For the text-containing cell, return its midpoint in (x, y) coordinate format. 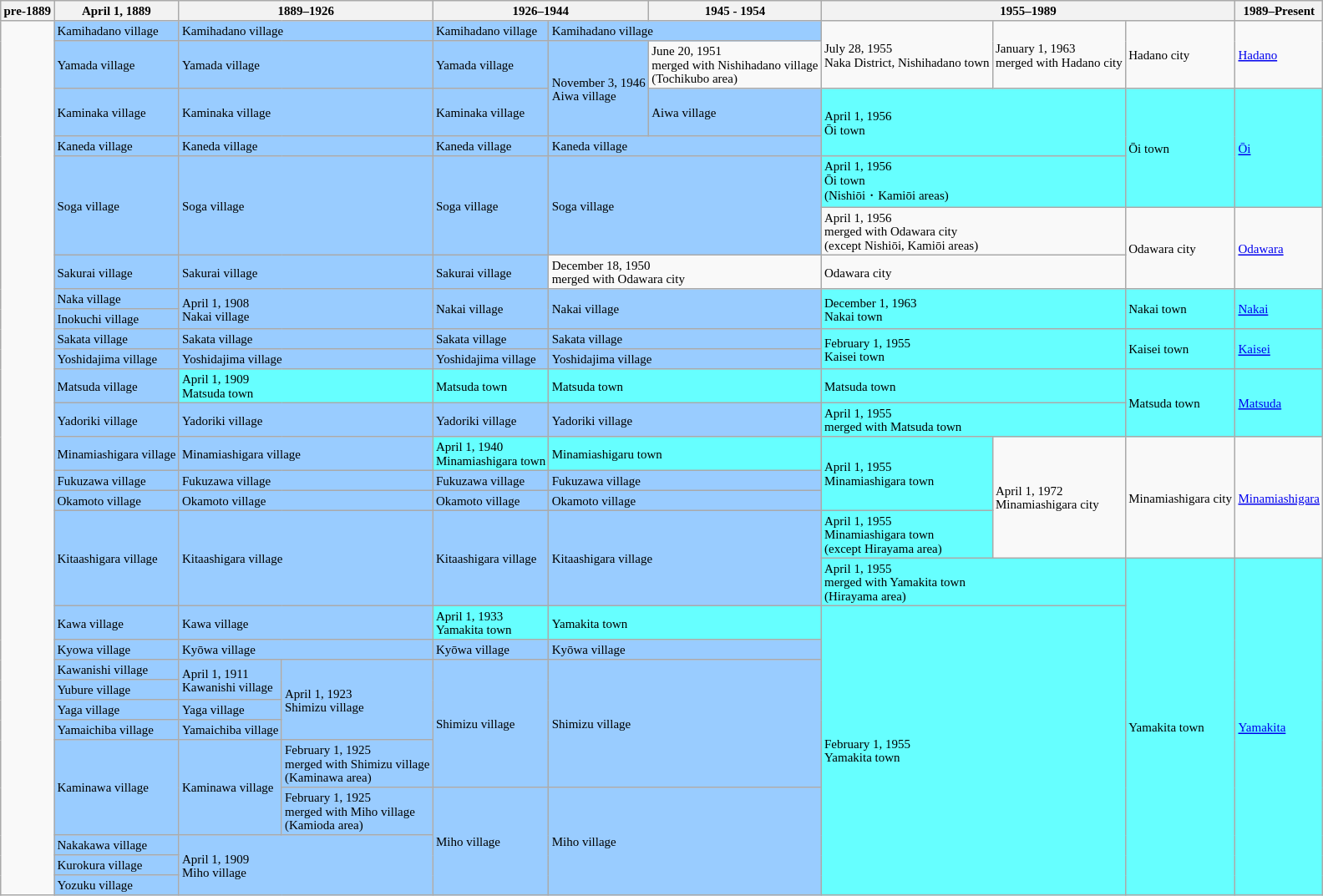
Yozuku village (117, 885)
Hadano (1280, 55)
April 1, 1909 Miho village (306, 865)
February 1, 1955 Yamakita town (973, 750)
April 1, 1940 Minamiashigara town (491, 453)
April 1, 1956merged with Odawara city (except Nishiōi, Kamiōi areas) (973, 230)
Naka village (117, 299)
Nakai town (1181, 309)
February 1, 1925merged with Shimizu village (Kaminawa area) (357, 763)
Odawara (1280, 248)
Matsuda village (117, 386)
Kyowa village (117, 650)
April 1, 1955 Minamiashigara town (907, 473)
February 1, 1955 Kaisei town (973, 349)
Kaisei town (1181, 349)
Kawanishi village (117, 670)
April 1, 1956 Ōi town (Nishiōi・Kamiōi areas) (973, 182)
Inokuchi village (117, 319)
Ōi (1280, 148)
1889–1926 (306, 11)
December 18, 1950merged with Odawara city (685, 271)
April 1, 1972 Minamiashigara city (1059, 498)
July 28, 1955Naka District, Nishihadano town (907, 55)
April 1, 1955 Minamiashigara town (except Hirayama area) (907, 534)
Yubure village (117, 690)
Kurokura village (117, 865)
1989–Present (1280, 11)
Hadano city (1181, 55)
April 1, 1955merged with Matsuda town (973, 419)
Minamiashigara (1280, 498)
June 20, 1951 merged with Nishihadano village (Tochikubo area) (735, 65)
November 3, 1946Aiwa village (599, 89)
April 1, 1911 Kawanishi village (231, 680)
pre-1889 (28, 11)
Aiwa village (735, 112)
April 1, 1955merged with Yamakita town (Hirayama area) (973, 581)
April 1, 1908 Nakai village (306, 309)
April 1, 1923 Shimizu village (357, 700)
April 1, 1933 Yamakita town (491, 622)
Matsuda (1280, 402)
April 1, 1889 (117, 11)
1926–1944 (540, 11)
Nakai (1280, 309)
April 1, 1909 Matsuda town (306, 386)
Minamiashigaru town (685, 453)
Minamiashigara city (1181, 498)
1955–1989 (1027, 11)
Ōi town (1181, 148)
Nakakawa village (117, 845)
April 1, 1956 Ōi town (973, 122)
December 1, 1963 Nakai town (973, 309)
Yamakita (1280, 726)
1945 - 1954 (735, 11)
Kaisei (1280, 349)
January 1, 1963merged with Hadano city (1059, 55)
February 1, 1925merged with Miho village (Kamioda area) (357, 812)
